For the text-containing cell, return its midpoint in (X, Y) coordinate format. 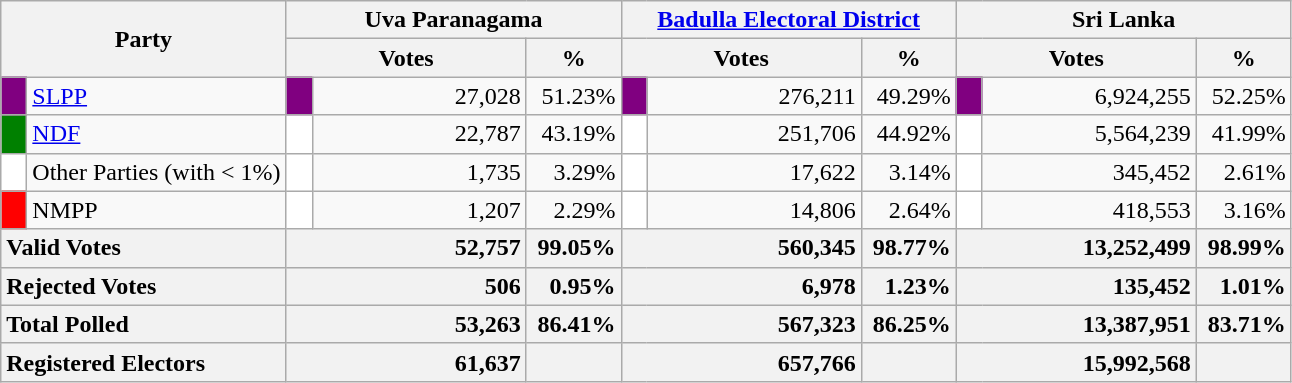
1,207 (419, 210)
0.95% (574, 286)
345,452 (1089, 172)
83.71% (1244, 324)
99.05% (574, 248)
1,735 (419, 172)
2.29% (574, 210)
3.16% (1244, 210)
3.14% (908, 172)
52.25% (1244, 96)
251,706 (754, 134)
135,452 (1076, 286)
3.29% (574, 172)
418,553 (1089, 210)
22,787 (419, 134)
SLPP (156, 96)
560,345 (741, 248)
44.92% (908, 134)
5,564,239 (1089, 134)
276,211 (754, 96)
Total Polled (144, 324)
41.99% (1244, 134)
61,637 (406, 362)
51.23% (574, 96)
Sri Lanka (1124, 20)
NMPP (156, 210)
27,028 (419, 96)
2.61% (1244, 172)
52,757 (406, 248)
43.19% (574, 134)
Registered Electors (144, 362)
Valid Votes (144, 248)
86.25% (908, 324)
Uva Paranagama (454, 20)
NDF (156, 134)
98.77% (908, 248)
657,766 (741, 362)
86.41% (574, 324)
Rejected Votes (144, 286)
53,263 (406, 324)
13,387,951 (1076, 324)
2.64% (908, 210)
1.23% (908, 286)
13,252,499 (1076, 248)
14,806 (754, 210)
17,622 (754, 172)
6,978 (741, 286)
Other Parties (with < 1%) (156, 172)
Badulla Electoral District (788, 20)
567,323 (741, 324)
6,924,255 (1089, 96)
1.01% (1244, 286)
Party (144, 39)
506 (406, 286)
49.29% (908, 96)
15,992,568 (1076, 362)
98.99% (1244, 248)
